Return (x, y) of the center of cell containing provided text 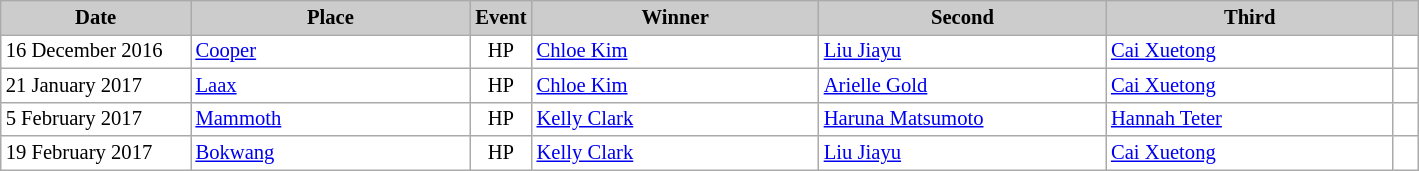
Date (96, 17)
Cooper (330, 51)
Bokwang (330, 153)
Mammoth (330, 119)
21 January 2017 (96, 85)
16 December 2016 (96, 51)
Place (330, 17)
Third (1250, 17)
Haruna Matsumoto (962, 119)
Winner (676, 17)
Hannah Teter (1250, 119)
Laax (330, 85)
19 February 2017 (96, 153)
Arielle Gold (962, 85)
5 February 2017 (96, 119)
Event (500, 17)
Second (962, 17)
